Pinpoint the cell where the given text exists, returning its (X, Y) midpoint coordinate. 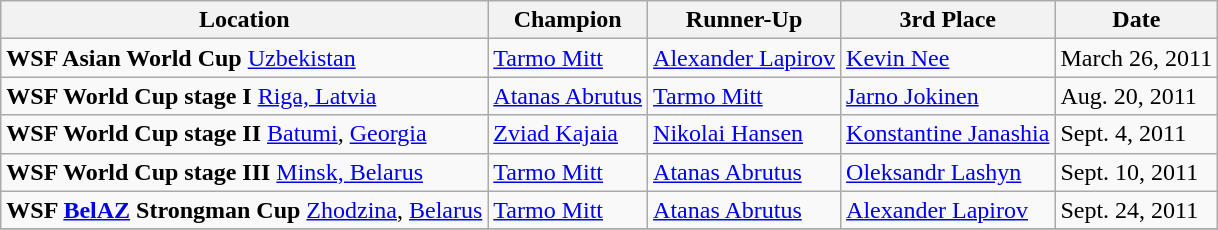
WSF BelAZ Strongman Cup Zhodzina, Belarus (244, 210)
WSF Asian World Cup Uzbekistan (244, 58)
Aug. 20, 2011 (1136, 96)
March 26, 2011 (1136, 58)
Zviad Kajaia (568, 134)
WSF World Cup stage I Riga, Latvia (244, 96)
Nikolai Hansen (744, 134)
Runner-Up (744, 20)
Sept. 10, 2011 (1136, 172)
Kevin Nee (948, 58)
Sept. 4, 2011 (1136, 134)
WSF World Cup stage II Batumi, Georgia (244, 134)
Champion (568, 20)
Date (1136, 20)
Konstantine Janashia (948, 134)
Sept. 24, 2011 (1136, 210)
Location (244, 20)
Jarno Jokinen (948, 96)
WSF World Cup stage III Minsk, Belarus (244, 172)
Oleksandr Lashyn (948, 172)
3rd Place (948, 20)
